Find where the given text appears and provide that cell's center as [x, y] coordinate. 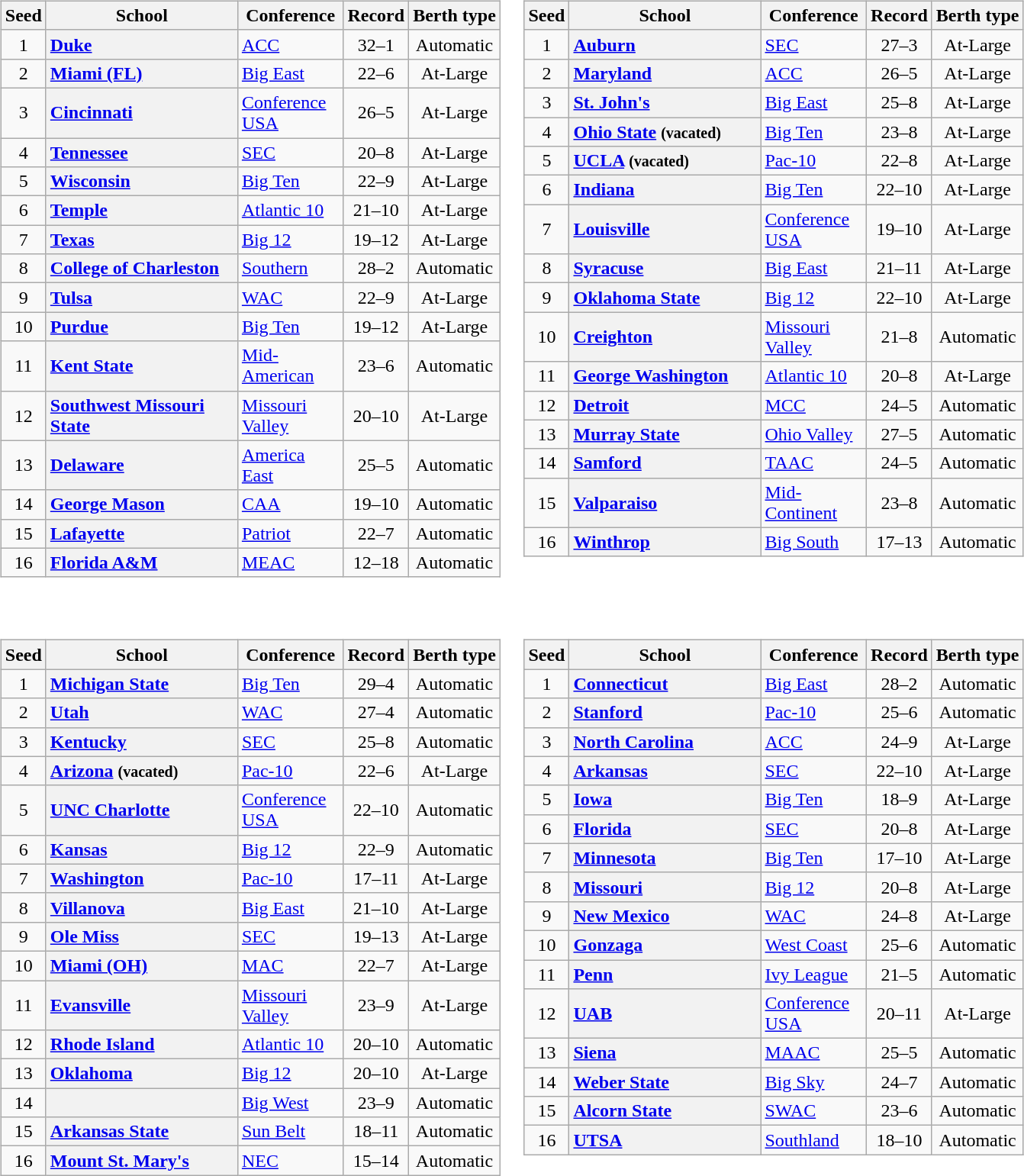
Big Sky [813, 1082]
21–8 [900, 337]
Texas [142, 240]
Mount St. Mary's [142, 1161]
Michigan State [142, 684]
Ivy League [813, 975]
Florida A&M [142, 562]
North Carolina [665, 742]
17–11 [376, 878]
College of Charleston [142, 269]
Miami (OH) [142, 965]
TAAC [813, 463]
Villanova [142, 907]
Missouri [665, 887]
Mid-American [290, 366]
Ole Miss [142, 936]
Kent State [142, 366]
Utah [142, 713]
Evansville [142, 1004]
21–11 [900, 269]
Ohio State (vacated) [665, 132]
MAC [290, 965]
Iowa [665, 800]
Minnesota [665, 858]
Sun Belt [290, 1132]
Weber State [665, 1082]
UTSA [665, 1140]
MAAC [813, 1053]
Detroit [665, 405]
12–18 [376, 562]
17–10 [900, 858]
Tulsa [142, 298]
21–5 [900, 975]
17–13 [900, 542]
UCLA (vacated) [665, 161]
Arkansas [665, 771]
CAA [290, 504]
Gonzaga [665, 945]
George Mason [142, 504]
Louisville [665, 229]
24–7 [900, 1082]
Wisconsin [142, 182]
Delaware [142, 466]
MEAC [290, 562]
20–11 [900, 1013]
24–9 [900, 742]
Lafayette [142, 533]
New Mexico [665, 916]
George Washington [665, 376]
Kentucky [142, 742]
Creighton [665, 337]
Auburn [665, 44]
Duke [142, 44]
Patriot [290, 533]
St. John's [665, 102]
Cincinnati [142, 113]
Big South [813, 542]
15–14 [376, 1161]
Tennessee [142, 152]
27–3 [900, 44]
MCC [813, 405]
Penn [665, 975]
Southern [290, 269]
29–4 [376, 684]
Temple [142, 211]
Purdue [142, 327]
Valparaiso [665, 502]
NEC [290, 1161]
SWAC [813, 1111]
24–8 [900, 916]
27–5 [900, 434]
Big West [290, 1103]
32–1 [376, 44]
Indiana [665, 190]
18–9 [900, 800]
Maryland [665, 73]
Samford [665, 463]
Alcorn State [665, 1111]
Murray State [665, 434]
Arizona (vacated) [142, 771]
Stanford [665, 713]
Arkansas State [142, 1132]
UAB [665, 1013]
Southwest Missouri State [142, 415]
22–8 [900, 161]
Southland [813, 1140]
Washington [142, 878]
Miami (FL) [142, 73]
Mid-Continent [813, 502]
Oklahoma [142, 1074]
Florida [665, 829]
Rhode Island [142, 1045]
19–13 [376, 936]
27–4 [376, 713]
Connecticut [665, 684]
UNC Charlotte [142, 810]
Winthrop [665, 542]
America East [290, 466]
18–10 [900, 1140]
Syracuse [665, 269]
Ohio Valley [813, 434]
Siena [665, 1053]
Kansas [142, 849]
West Coast [813, 945]
Oklahoma State [665, 298]
18–11 [376, 1132]
